Detect which cell encompasses the target text, then output its [x, y] center coordinate. 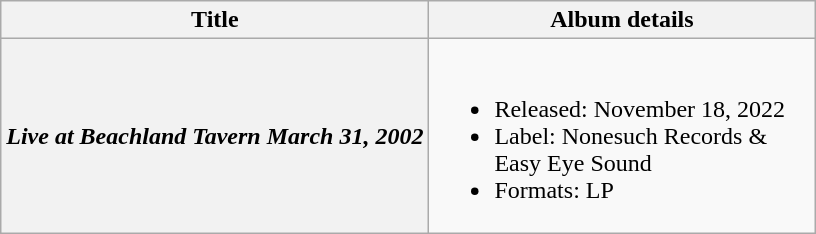
Title [215, 20]
Album details [622, 20]
Live at Beachland Tavern March 31, 2002 [215, 136]
Released: November 18, 2022Label: Nonesuch Records & Easy Eye SoundFormats: LP [622, 136]
